Determine the (x, y) coordinate at the center of the cell enclosing the given text.  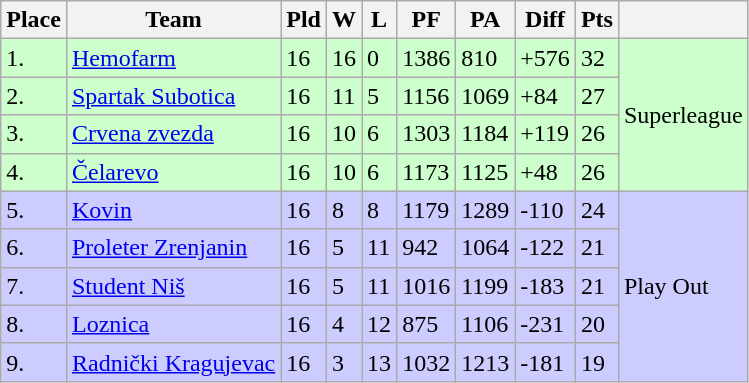
1199 (486, 286)
1106 (486, 324)
-181 (546, 362)
Diff (546, 20)
12 (380, 324)
1032 (426, 362)
Hemofarm (173, 58)
Superleague (683, 115)
7. (34, 286)
9. (34, 362)
Proleter Zrenjanin (173, 248)
Play Out (683, 286)
4 (344, 324)
1213 (486, 362)
20 (596, 324)
Pld (304, 20)
1064 (486, 248)
810 (486, 58)
+48 (546, 172)
5. (34, 210)
27 (596, 96)
19 (596, 362)
-183 (546, 286)
Čelarevo (173, 172)
Loznica (173, 324)
1156 (426, 96)
1303 (426, 134)
+84 (546, 96)
3 (344, 362)
Team (173, 20)
L (380, 20)
0 (380, 58)
24 (596, 210)
1173 (426, 172)
942 (426, 248)
2. (34, 96)
PF (426, 20)
Place (34, 20)
6. (34, 248)
Radnički Kragujevac (173, 362)
-122 (546, 248)
1289 (486, 210)
13 (380, 362)
4. (34, 172)
Spartak Subotica (173, 96)
1069 (486, 96)
875 (426, 324)
1016 (426, 286)
Crvena zvezda (173, 134)
Student Niš (173, 286)
32 (596, 58)
PA (486, 20)
-231 (546, 324)
W (344, 20)
1184 (486, 134)
1. (34, 58)
3. (34, 134)
Kovin (173, 210)
1125 (486, 172)
8. (34, 324)
1386 (426, 58)
+119 (546, 134)
1179 (426, 210)
+576 (546, 58)
-110 (546, 210)
Pts (596, 20)
